Scan for the cell matching the given text and deliver its (x, y) coordinate at center. 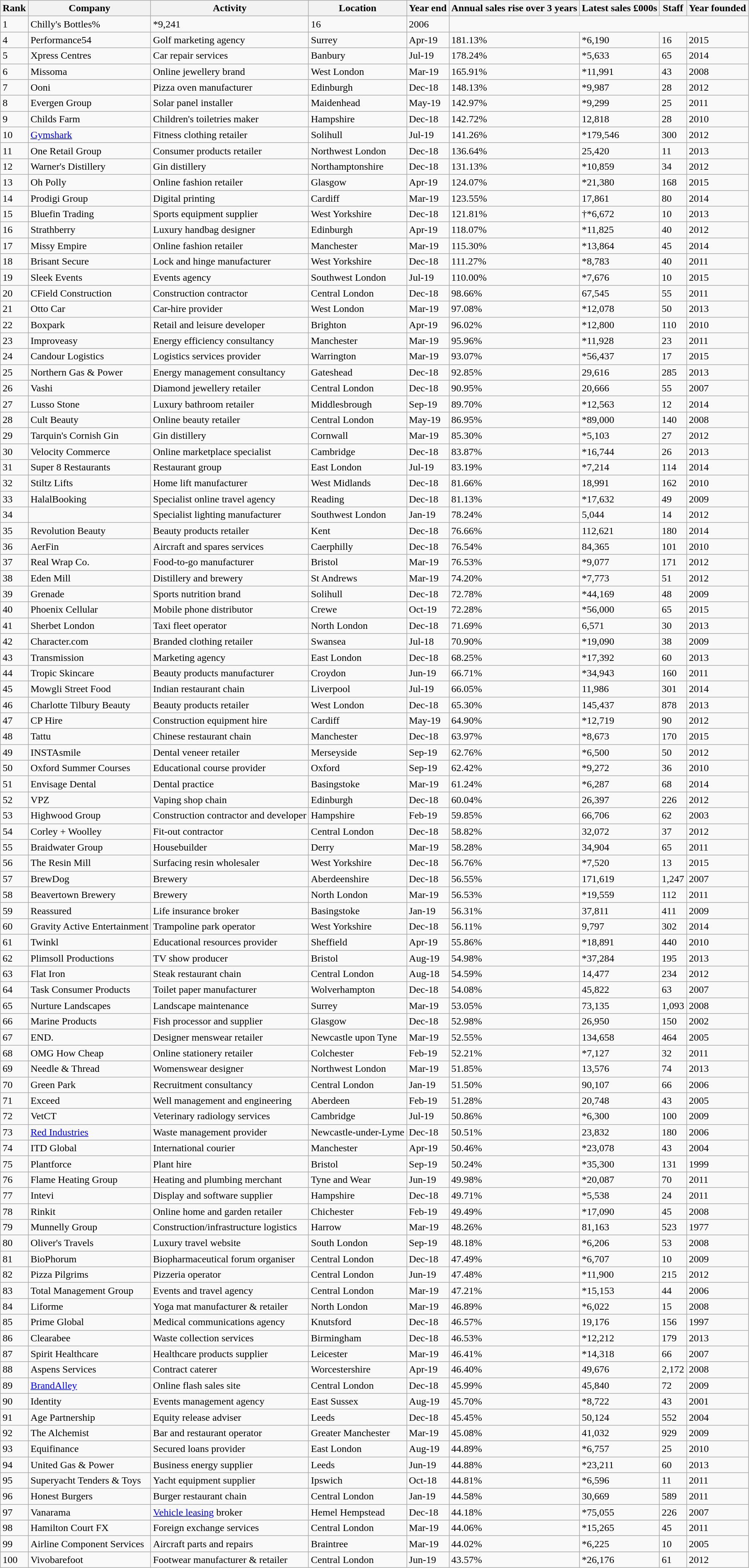
Improveasy (90, 341)
75 (14, 1164)
*35,300 (619, 1164)
Boxpark (90, 325)
*9,299 (619, 103)
19,176 (619, 1322)
53.05% (514, 1006)
47 (14, 721)
Total Management Group (90, 1291)
Events agency (230, 277)
Gateshead (357, 372)
Online home and garden retailer (230, 1212)
4 (14, 40)
22 (14, 325)
48.26% (514, 1227)
929 (673, 1433)
49.49% (514, 1212)
58.28% (514, 847)
140 (673, 420)
Transmission (90, 657)
*9,272 (619, 768)
*6,225 (619, 1544)
20,666 (619, 388)
66,706 (619, 816)
Oct-18 (428, 1481)
23,832 (619, 1132)
Luxury handbag designer (230, 230)
302 (673, 926)
Colchester (357, 1053)
The Alchemist (90, 1433)
285 (673, 372)
Flat Iron (90, 974)
*89,000 (619, 420)
58 (14, 895)
76 (14, 1180)
9,797 (619, 926)
58.82% (514, 831)
Prime Global (90, 1322)
Construction equipment hire (230, 721)
*23,078 (619, 1148)
160 (673, 673)
523 (673, 1227)
Aircraft and spares services (230, 547)
215 (673, 1275)
*6,707 (619, 1259)
49.98% (514, 1180)
29 (14, 435)
67 (14, 1037)
114 (673, 467)
134,658 (619, 1037)
*7,520 (619, 863)
51.28% (514, 1101)
*12,800 (619, 325)
Aspens Services (90, 1370)
Womenswear designer (230, 1069)
34,904 (619, 847)
1999 (717, 1164)
Chinese restaurant chain (230, 737)
45,840 (619, 1385)
411 (673, 910)
50.86% (514, 1116)
121.81% (514, 214)
VetCT (90, 1116)
98 (14, 1528)
One Retail Group (90, 151)
*16,744 (619, 451)
Home lift manufacturer (230, 483)
50.51% (514, 1132)
Phoenix Cellular (90, 610)
*17,090 (619, 1212)
Superyacht Tenders & Toys (90, 1481)
63.97% (514, 737)
Diamond jewellery retailer (230, 388)
Fitness clothing retailer (230, 135)
52 (14, 800)
Missy Empire (90, 246)
Velocity Commerce (90, 451)
44.88% (514, 1464)
St Andrews (357, 578)
Dental veneer retailer (230, 752)
*9,077 (619, 562)
552 (673, 1417)
South London (357, 1243)
*5,633 (619, 56)
*6,206 (619, 1243)
Rank (14, 8)
ITD Global (90, 1148)
Educational resources provider (230, 942)
46 (14, 705)
136.64% (514, 151)
49,676 (619, 1370)
181.13% (514, 40)
*21,380 (619, 182)
Mobile phone distributor (230, 610)
Warner's Distillery (90, 166)
Energy management consultancy (230, 372)
47.49% (514, 1259)
61.24% (514, 784)
440 (673, 942)
*12,719 (619, 721)
195 (673, 958)
Steak restaurant chain (230, 974)
Bar and restaurant operator (230, 1433)
44.81% (514, 1481)
878 (673, 705)
Oct-19 (428, 610)
8 (14, 103)
74.20% (514, 578)
50.46% (514, 1148)
110 (673, 325)
TV show producer (230, 958)
101 (673, 547)
37,811 (619, 910)
150 (673, 1021)
*7,127 (619, 1053)
62.76% (514, 752)
26,950 (619, 1021)
Croydon (357, 673)
69 (14, 1069)
Intevi (90, 1195)
Branded clothing retailer (230, 641)
INSTAsmile (90, 752)
46.41% (514, 1354)
165.91% (514, 72)
50.24% (514, 1164)
56.53% (514, 895)
Newcastle upon Tyne (357, 1037)
17,861 (619, 198)
73,135 (619, 1006)
464 (673, 1037)
56.76% (514, 863)
111.27% (514, 262)
44.06% (514, 1528)
Educational course provider (230, 768)
*37,284 (619, 958)
85.30% (514, 435)
Age Partnership (90, 1417)
Rinkit (90, 1212)
Tropic Skincare (90, 673)
*14,318 (619, 1354)
81 (14, 1259)
Gravity Active Entertainment (90, 926)
Harrow (357, 1227)
Year founded (717, 8)
18 (14, 262)
Car repair services (230, 56)
CField Construction (90, 293)
Aircraft parts and repairs (230, 1544)
BrandAlley (90, 1385)
Bluefin Trading (90, 214)
Golf marketing agency (230, 40)
Prodigi Group (90, 198)
Location (357, 8)
Hemel Hempstead (357, 1512)
12,818 (619, 119)
Crewe (357, 610)
85 (14, 1322)
46.40% (514, 1370)
*6,757 (619, 1449)
83.87% (514, 451)
Marine Products (90, 1021)
Foreign exchange services (230, 1528)
Braintree (357, 1544)
*56,437 (619, 356)
Waste collection services (230, 1338)
Construction/infrastructure logistics (230, 1227)
*6,300 (619, 1116)
Derry (357, 847)
Contract caterer (230, 1370)
Trampoline park operator (230, 926)
*12,212 (619, 1338)
131 (673, 1164)
52.21% (514, 1053)
*11,928 (619, 341)
Brisant Secure (90, 262)
*19,090 (619, 641)
Cornwall (357, 435)
2003 (717, 816)
Designer menswear retailer (230, 1037)
Waste management provider (230, 1132)
Vivobarefoot (90, 1560)
*75,055 (619, 1512)
Needle & Thread (90, 1069)
BioPhorum (90, 1259)
33 (14, 499)
Sports equipment supplier (230, 214)
Greater Manchester (357, 1433)
145,437 (619, 705)
*44,169 (619, 594)
1 (14, 24)
301 (673, 689)
1977 (717, 1227)
Highwood Group (90, 816)
Vehicle leasing broker (230, 1512)
124.07% (514, 182)
Specialist lighting manufacturer (230, 515)
Flame Heating Group (90, 1180)
67,545 (619, 293)
Beauty products manufacturer (230, 673)
Healthcare products supplier (230, 1354)
45.99% (514, 1385)
Indian restaurant chain (230, 689)
13,576 (619, 1069)
95 (14, 1481)
Sports nutrition brand (230, 594)
Online jewellery brand (230, 72)
Landscape maintenance (230, 1006)
44.02% (514, 1544)
Caerphilly (357, 547)
1997 (717, 1322)
Spirit Healthcare (90, 1354)
43.57% (514, 1560)
Swansea (357, 641)
*6,022 (619, 1306)
179 (673, 1338)
Eden Mill (90, 578)
92 (14, 1433)
Twinkl (90, 942)
54.08% (514, 990)
6,571 (619, 626)
The Resin Mill (90, 863)
162 (673, 483)
Nurture Landscapes (90, 1006)
Equity release adviser (230, 1417)
Ipswich (357, 1481)
Oliver's Travels (90, 1243)
46.53% (514, 1338)
Leicester (357, 1354)
47.21% (514, 1291)
Consumer products retailer (230, 151)
Retail and leisure developer (230, 325)
68.25% (514, 657)
55.86% (514, 942)
Aug-18 (428, 974)
5,044 (619, 515)
98.66% (514, 293)
Footwear manufacturer & retailer (230, 1560)
14,477 (619, 974)
18,991 (619, 483)
7 (14, 87)
62.42% (514, 768)
Activity (230, 8)
Pizzeria operator (230, 1275)
*6,190 (619, 40)
Hamilton Court FX (90, 1528)
*19,559 (619, 895)
77 (14, 1195)
81.66% (514, 483)
*20,087 (619, 1180)
78.24% (514, 515)
Otto Car (90, 309)
Oxford (357, 768)
Vashi (90, 388)
20 (14, 293)
Braidwater Group (90, 847)
Yacht equipment supplier (230, 1481)
Car-hire provider (230, 309)
Tattu (90, 737)
HalalBooking (90, 499)
89 (14, 1385)
Pizza Pilgrims (90, 1275)
†*6,672 (619, 214)
Childs Farm (90, 119)
*7,214 (619, 467)
Latest sales £000s (619, 8)
156 (673, 1322)
97 (14, 1512)
118.07% (514, 230)
Equifinance (90, 1449)
Distillery and brewery (230, 578)
39 (14, 594)
73 (14, 1132)
Food-to-go manufacturer (230, 562)
52.98% (514, 1021)
*11,991 (619, 72)
141.26% (514, 135)
Online marketplace specialist (230, 451)
72.78% (514, 594)
115.30% (514, 246)
Reading (357, 499)
Red Industries (90, 1132)
International courier (230, 1148)
Knutsford (357, 1322)
86 (14, 1338)
Well management and engineering (230, 1101)
46.89% (514, 1306)
57 (14, 879)
83.19% (514, 467)
54.98% (514, 958)
Maidenhead (357, 103)
Warrington (357, 356)
97.08% (514, 309)
*23,211 (619, 1464)
Plimsoll Productions (90, 958)
Stiltz Lifts (90, 483)
Biopharmaceutical forum organiser (230, 1259)
*15,153 (619, 1291)
*6,500 (619, 752)
76.53% (514, 562)
*8,722 (619, 1401)
Jul-18 (428, 641)
44.18% (514, 1512)
VPZ (90, 800)
1,247 (673, 879)
88 (14, 1370)
Online stationery retailer (230, 1053)
Children's toiletries maker (230, 119)
Beavertown Brewery (90, 895)
59 (14, 910)
Chilly's Bottles% (90, 24)
Cult Beauty (90, 420)
Staff (673, 8)
131.13% (514, 166)
Sherbet London (90, 626)
Character.com (90, 641)
Oh Polly (90, 182)
Green Park (90, 1085)
11,986 (619, 689)
Pizza oven manufacturer (230, 87)
Northamptonshire (357, 166)
Annual sales rise over 3 years (514, 8)
56.55% (514, 879)
44.58% (514, 1496)
*13,864 (619, 246)
Middlesbrough (357, 404)
Luxury bathroom retailer (230, 404)
United Gas & Power (90, 1464)
29,616 (619, 372)
589 (673, 1496)
51.50% (514, 1085)
Gymshark (90, 135)
71 (14, 1101)
East Sussex (357, 1401)
Lusso Stone (90, 404)
*8,673 (619, 737)
94 (14, 1464)
41 (14, 626)
Sleek Events (90, 277)
Strathberry (90, 230)
72.28% (514, 610)
70.90% (514, 641)
56 (14, 863)
*56,000 (619, 610)
Construction contractor and developer (230, 816)
Liverpool (357, 689)
Performance54 (90, 40)
Luxury travel website (230, 1243)
*7,773 (619, 578)
Surfacing resin wholesaler (230, 863)
Missoma (90, 72)
Plant hire (230, 1164)
Vanarama (90, 1512)
Charlotte Tilbury Beauty (90, 705)
84,365 (619, 547)
25,420 (619, 151)
Dental practice (230, 784)
Airline Component Services (90, 1544)
49.71% (514, 1195)
19 (14, 277)
76.54% (514, 547)
Liforme (90, 1306)
*12,078 (619, 309)
35 (14, 531)
26,397 (619, 800)
Logistics services provider (230, 356)
112 (673, 895)
300 (673, 135)
Aberdeenshire (357, 879)
Super 8 Restaurants (90, 467)
*5,538 (619, 1195)
Envisage Dental (90, 784)
*9,241 (230, 24)
142.72% (514, 119)
54 (14, 831)
Construction contractor (230, 293)
2,172 (673, 1370)
West Midlands (357, 483)
Grenade (90, 594)
79 (14, 1227)
5 (14, 56)
112,621 (619, 531)
Business energy supplier (230, 1464)
Solar panel installer (230, 103)
170 (673, 737)
Lock and hinge manufacturer (230, 262)
Aberdeen (357, 1101)
Sheffield (357, 942)
82 (14, 1275)
Task Consumer Products (90, 990)
64.90% (514, 721)
Ooni (90, 87)
123.55% (514, 198)
Merseyside (357, 752)
47.48% (514, 1275)
Recruitment consultancy (230, 1085)
Identity (90, 1401)
*10,859 (619, 166)
Display and software supplier (230, 1195)
Marketing agency (230, 657)
Online flash sales site (230, 1385)
2002 (717, 1021)
2001 (717, 1401)
Newcastle-under-Lyme (357, 1132)
51.85% (514, 1069)
*17,632 (619, 499)
Life insurance broker (230, 910)
64 (14, 990)
54.59% (514, 974)
CP Hire (90, 721)
65.30% (514, 705)
Chichester (357, 1212)
87 (14, 1354)
9 (14, 119)
Events management agency (230, 1401)
96.02% (514, 325)
Corley + Woolley (90, 831)
234 (673, 974)
*17,392 (619, 657)
93 (14, 1449)
168 (673, 182)
BrewDog (90, 879)
46.57% (514, 1322)
Birmingham (357, 1338)
45,822 (619, 990)
41,032 (619, 1433)
31 (14, 467)
66.05% (514, 689)
Energy efficiency consultancy (230, 341)
76.66% (514, 531)
Secured loans provider (230, 1449)
78 (14, 1212)
Clearabee (90, 1338)
*11,825 (619, 230)
Evergen Group (90, 103)
56.31% (514, 910)
Fish processor and supplier (230, 1021)
95.96% (514, 341)
*8,783 (619, 262)
AerFin (90, 547)
Housebuilder (230, 847)
81,163 (619, 1227)
*179,546 (619, 135)
Heating and plumbing merchant (230, 1180)
Mowgli Street Food (90, 689)
48.18% (514, 1243)
Company (90, 8)
*34,943 (619, 673)
56.11% (514, 926)
Xpress Centres (90, 56)
*7,676 (619, 277)
Kent (357, 531)
83 (14, 1291)
42 (14, 641)
93.07% (514, 356)
81.13% (514, 499)
Honest Burgers (90, 1496)
Restaurant group (230, 467)
*15,265 (619, 1528)
21 (14, 309)
96 (14, 1496)
Vaping shop chain (230, 800)
171,619 (619, 879)
*5,103 (619, 435)
Real Wrap Co. (90, 562)
91 (14, 1417)
20,748 (619, 1101)
45.08% (514, 1433)
84 (14, 1306)
*26,176 (619, 1560)
50,124 (619, 1417)
Veterinary radiology services (230, 1116)
60.04% (514, 800)
Year end (428, 8)
Exceed (90, 1101)
6 (14, 72)
Oxford Summer Courses (90, 768)
*12,563 (619, 404)
Northern Gas & Power (90, 372)
Toilet paper manufacturer (230, 990)
Plantforce (90, 1164)
92.85% (514, 372)
Medical communications agency (230, 1322)
45.70% (514, 1401)
Digital printing (230, 198)
Candour Logistics (90, 356)
71.69% (514, 626)
32,072 (619, 831)
Online beauty retailer (230, 420)
52.55% (514, 1037)
44.89% (514, 1449)
110.00% (514, 277)
Events and travel agency (230, 1291)
OMG How Cheap (90, 1053)
Revolution Beauty (90, 531)
142.97% (514, 103)
*9,987 (619, 87)
Taxi fleet operator (230, 626)
66.71% (514, 673)
Reassured (90, 910)
Tarquin's Cornish Gin (90, 435)
*6,596 (619, 1481)
END. (90, 1037)
86.95% (514, 420)
89.70% (514, 404)
Worcestershire (357, 1370)
99 (14, 1544)
30,669 (619, 1496)
178.24% (514, 56)
Specialist online travel agency (230, 499)
Wolverhampton (357, 990)
Tyne and Wear (357, 1180)
*6,287 (619, 784)
*11,900 (619, 1275)
Fit-out contractor (230, 831)
1,093 (673, 1006)
171 (673, 562)
Munnelly Group (90, 1227)
90,107 (619, 1085)
59.85% (514, 816)
Banbury (357, 56)
90.95% (514, 388)
Yoga mat manufacturer & retailer (230, 1306)
Brighton (357, 325)
45.45% (514, 1417)
148.13% (514, 87)
Burger restaurant chain (230, 1496)
*18,891 (619, 942)
